Find where the given text appears and provide that cell's center as [X, Y] coordinate. 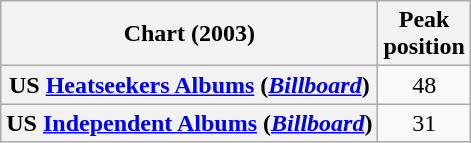
31 [424, 123]
Peak position [424, 34]
US Independent Albums (Billboard) [190, 123]
Chart (2003) [190, 34]
48 [424, 85]
US Heatseekers Albums (Billboard) [190, 85]
